Pinpoint the cell where the given text exists, returning its [x, y] midpoint coordinate. 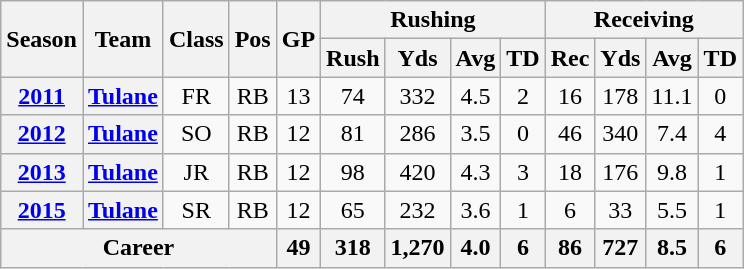
232 [418, 210]
11.1 [672, 96]
9.8 [672, 172]
2011 [42, 96]
Career [138, 248]
Pos [252, 39]
7.4 [672, 134]
5.5 [672, 210]
81 [353, 134]
8.5 [672, 248]
727 [620, 248]
176 [620, 172]
SR [196, 210]
318 [353, 248]
SO [196, 134]
2015 [42, 210]
16 [570, 96]
JR [196, 172]
Rush [353, 58]
3.6 [476, 210]
4.5 [476, 96]
Rushing [434, 20]
46 [570, 134]
2 [523, 96]
74 [353, 96]
65 [353, 210]
Season [42, 39]
340 [620, 134]
GP [298, 39]
98 [353, 172]
3.5 [476, 134]
3 [523, 172]
420 [418, 172]
4.0 [476, 248]
4 [720, 134]
Team [122, 39]
332 [418, 96]
Class [196, 39]
2012 [42, 134]
2013 [42, 172]
86 [570, 248]
Receiving [644, 20]
4.3 [476, 172]
Rec [570, 58]
178 [620, 96]
49 [298, 248]
FR [196, 96]
286 [418, 134]
33 [620, 210]
1,270 [418, 248]
13 [298, 96]
18 [570, 172]
